Identify which cell holds the provided text, then report its (X, Y) central coordinate. 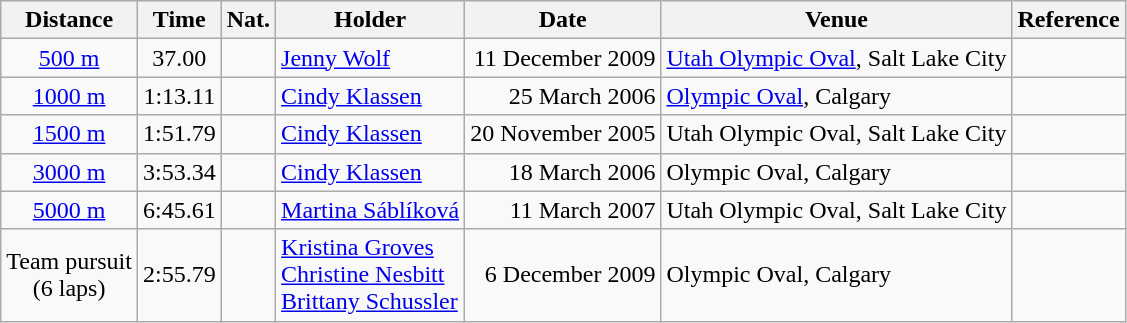
3:53.34 (179, 172)
Kristina Groves Christine Nesbitt Brittany Schussler (370, 275)
11 March 2007 (563, 210)
Date (563, 20)
2:55.79 (179, 275)
Martina Sáblíková (370, 210)
18 March 2006 (563, 172)
1500 m (70, 134)
1:51.79 (179, 134)
Time (179, 20)
37.00 (179, 58)
6 December 2009 (563, 275)
Reference (1068, 20)
25 March 2006 (563, 96)
5000 m (70, 210)
3000 m (70, 172)
1000 m (70, 96)
20 November 2005 (563, 134)
6:45.61 (179, 210)
Distance (70, 20)
Nat. (248, 20)
Jenny Wolf (370, 58)
1:13.11 (179, 96)
11 December 2009 (563, 58)
Team pursuit (6 laps) (70, 275)
500 m (70, 58)
Holder (370, 20)
Venue (836, 20)
